Output the (X, Y) coordinate of the center of the cell containing the given text.  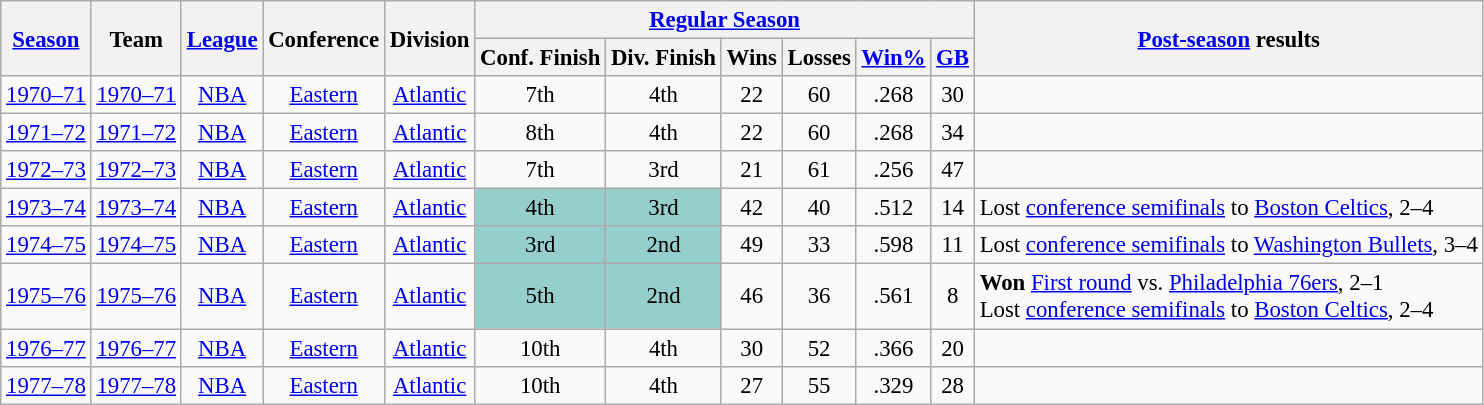
40 (819, 208)
.561 (894, 296)
.512 (894, 208)
Division (429, 38)
Season (46, 38)
11 (953, 245)
14 (953, 208)
Div. Finish (664, 58)
GB (953, 58)
27 (752, 385)
Wins (752, 58)
Post-season results (1228, 38)
Won First round vs. Philadelphia 76ers, 2–1 Lost conference semifinals to Boston Celtics, 2–4 (1228, 296)
Regular Season (725, 20)
47 (953, 170)
42 (752, 208)
League (222, 38)
Lost conference semifinals to Boston Celtics, 2–4 (1228, 208)
61 (819, 170)
8 (953, 296)
46 (752, 296)
8th (540, 133)
Win% (894, 58)
36 (819, 296)
Conf. Finish (540, 58)
.256 (894, 170)
Lost conference semifinals to Washington Bullets, 3–4 (1228, 245)
Conference (324, 38)
33 (819, 245)
55 (819, 385)
49 (752, 245)
.598 (894, 245)
5th (540, 296)
Team (136, 38)
Losses (819, 58)
.366 (894, 348)
.329 (894, 385)
52 (819, 348)
34 (953, 133)
21 (752, 170)
28 (953, 385)
20 (953, 348)
